Determine the (x, y) coordinate at the center of the cell enclosing the given text.  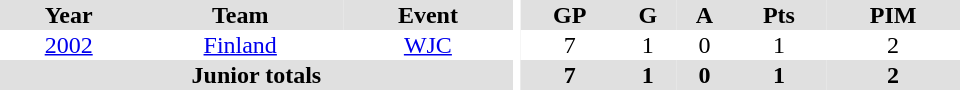
Event (428, 15)
Junior totals (256, 75)
Finland (240, 45)
2002 (68, 45)
G (648, 15)
PIM (893, 15)
Year (68, 15)
WJC (428, 45)
GP (570, 15)
Team (240, 15)
A (704, 15)
Pts (779, 15)
